Detect which cell encompasses the target text, then output its (X, Y) center coordinate. 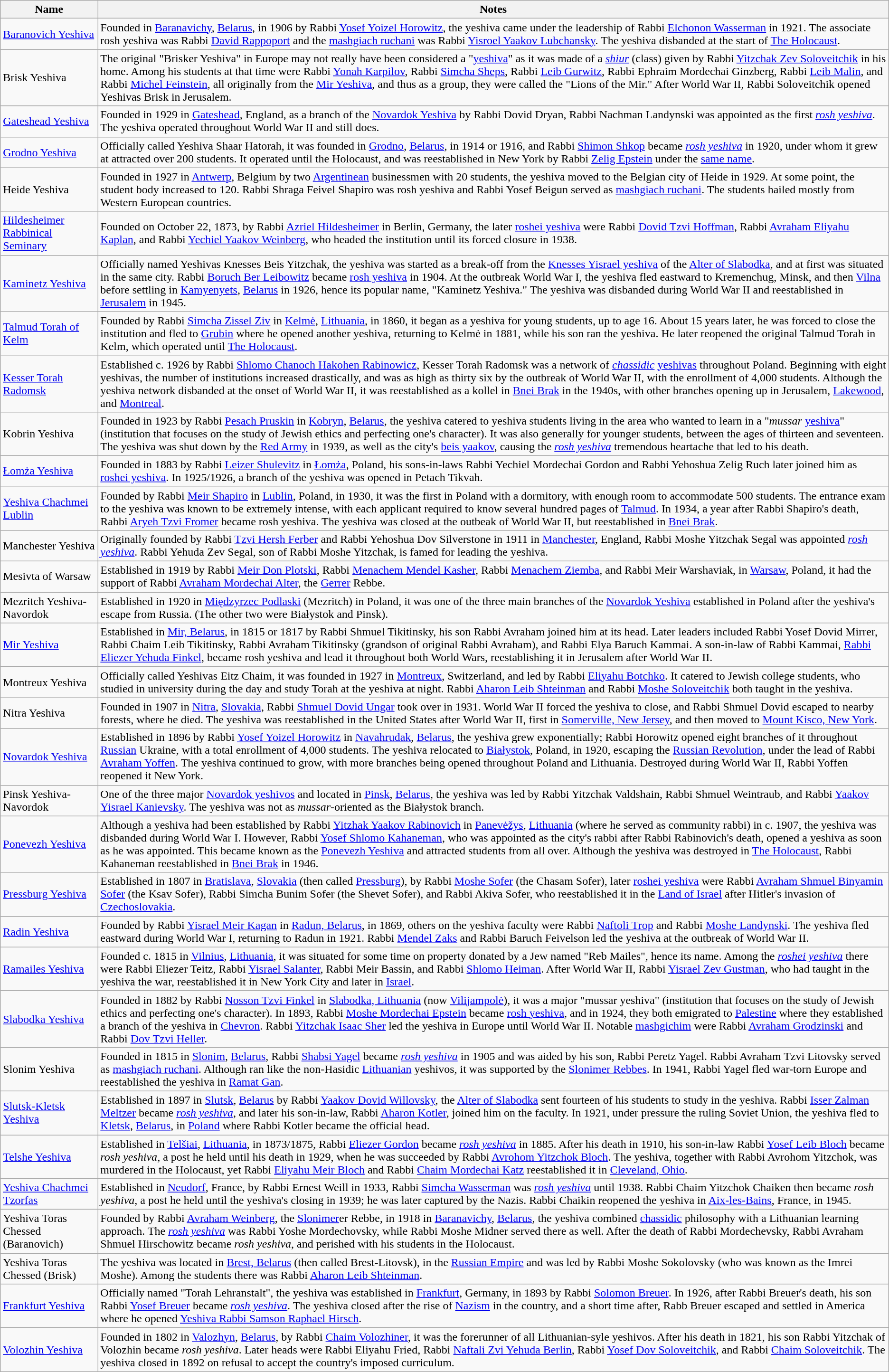
Kesser Torah Radomsk (49, 384)
Telshe Yeshiva (49, 1157)
Yeshiva Chachmei Lublin (49, 508)
Brisk Yeshiva (49, 78)
Pinsk Yeshiva-Navordok (49, 801)
Novardok Yeshiva (49, 757)
Mesivta of Warsaw (49, 577)
Gateshead Yeshiva (49, 122)
Nitra Yeshiva (49, 713)
Yeshiva Toras Chessed (Baranovich) (49, 1231)
Volozhin Yeshiva (49, 1350)
Talmud Torah of Kelm (49, 333)
Ramailes Yeshiva (49, 969)
Ponevezh Yeshiva (49, 844)
Łomża Yeshiva (49, 471)
Kaminetz Yeshiva (49, 283)
Mezritch Yeshiva-Navordok (49, 608)
Yeshiva Toras Chessed (Brisk) (49, 1269)
Slabodka Yeshiva (49, 1019)
Hildesheimer Rabbinical Seminary (49, 233)
Name (49, 9)
Notes (493, 9)
Montreux Yeshiva (49, 682)
Baranovich Yeshiva (49, 34)
Mir Yeshiva (49, 645)
Kobrin Yeshiva (49, 434)
Manchester Yeshiva (49, 546)
Frankfurt Yeshiva (49, 1306)
Slonim Yeshiva (49, 1069)
Slutsk-Kletsk Yeshiva (49, 1113)
Pressburg Yeshiva (49, 894)
Radin Yeshiva (49, 932)
Grodno Yeshiva (49, 152)
Yeshiva Chachmei Tzorfas (49, 1194)
Heide Yeshiva (49, 189)
